Extract the (X, Y) coordinate from the center of the cell holding the provided text.  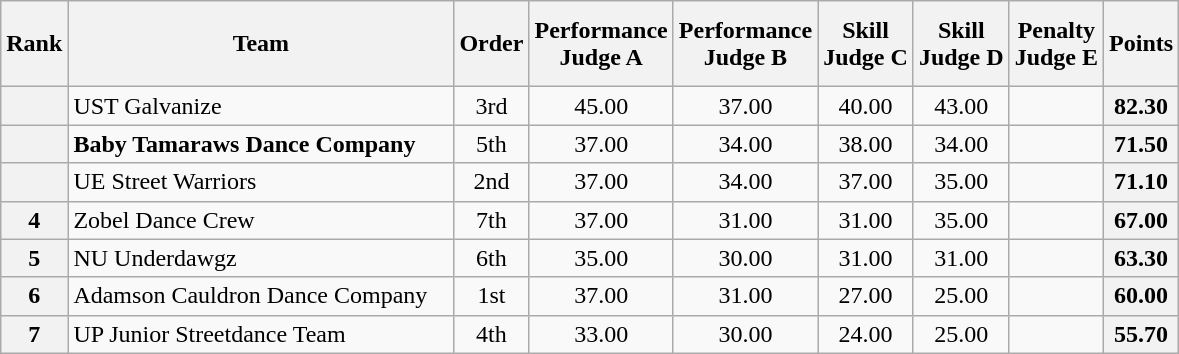
27.00 (866, 296)
82.30 (1142, 106)
Team (261, 44)
45.00 (601, 106)
67.00 (1142, 220)
5 (34, 258)
38.00 (866, 144)
7th (492, 220)
Baby Tamaraws Dance Company (261, 144)
Rank (34, 44)
2nd (492, 182)
PenaltyJudge E (1056, 44)
PerformanceJudge A (601, 44)
4th (492, 334)
5th (492, 144)
4 (34, 220)
6th (492, 258)
SkillJudge D (961, 44)
1st (492, 296)
SkillJudge C (866, 44)
33.00 (601, 334)
Points (1142, 44)
PerformanceJudge B (745, 44)
40.00 (866, 106)
24.00 (866, 334)
7 (34, 334)
6 (34, 296)
UP Junior Streetdance Team (261, 334)
3rd (492, 106)
43.00 (961, 106)
71.50 (1142, 144)
UST Galvanize (261, 106)
63.30 (1142, 258)
Zobel Dance Crew (261, 220)
Order (492, 44)
55.70 (1142, 334)
71.10 (1142, 182)
60.00 (1142, 296)
UE Street Warriors (261, 182)
Adamson Cauldron Dance Company (261, 296)
NU Underdawgz (261, 258)
